From the cell containing the given text, extract its center point as (x, y) coordinate. 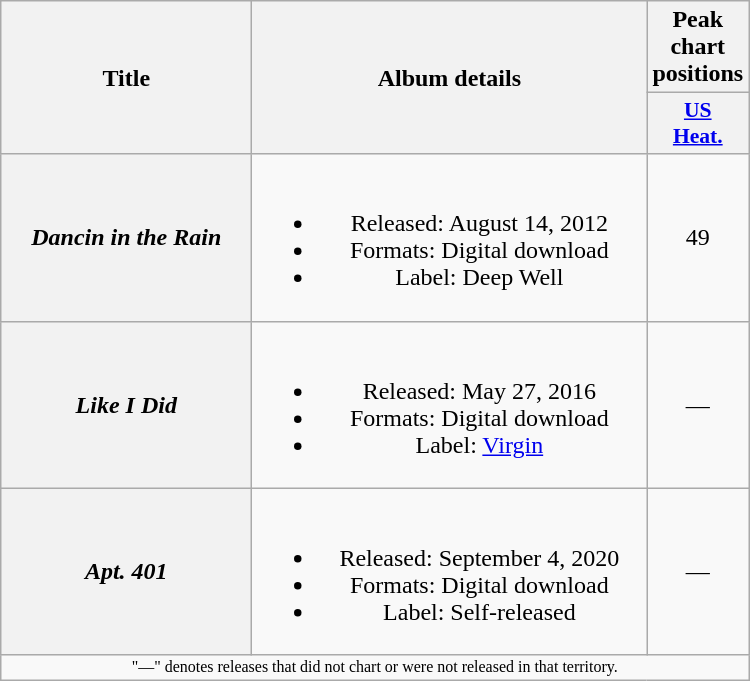
Dancin in the Rain (126, 238)
49 (698, 238)
"—" denotes releases that did not chart or were not released in that territory. (375, 667)
Peak chart positions (698, 47)
Apt. 401 (126, 572)
Like I Did (126, 404)
USHeat. (698, 124)
Released: September 4, 2020Formats: Digital downloadLabel: Self-released (450, 572)
Album details (450, 78)
Title (126, 78)
Released: May 27, 2016Formats: Digital downloadLabel: Virgin (450, 404)
Released: August 14, 2012Formats: Digital downloadLabel: Deep Well (450, 238)
